Locate the cell with the specified text and output its (X, Y) center coordinate. 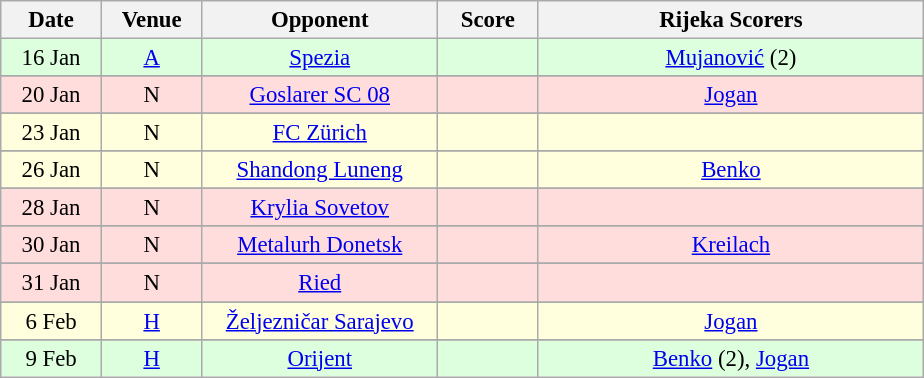
Spezia (320, 58)
9 Feb (52, 358)
Opponent (320, 20)
23 Jan (52, 133)
Benko (731, 170)
20 Jan (52, 95)
Score (488, 20)
Rijeka Scorers (731, 20)
Krylia Sovetov (320, 208)
Shandong Luneng (320, 170)
Orijent (320, 358)
28 Jan (52, 208)
A (152, 58)
Goslarer SC 08 (320, 95)
Kreilach (731, 245)
FC Zürich (320, 133)
6 Feb (52, 321)
Željezničar Sarajevo (320, 321)
31 Jan (52, 283)
Venue (152, 20)
26 Jan (52, 170)
Date (52, 20)
Metalurh Donetsk (320, 245)
30 Jan (52, 245)
16 Jan (52, 58)
Ried (320, 283)
Benko (2), Jogan (731, 358)
Mujanović (2) (731, 58)
